Capture the cell that displays the provided text and extract its (X, Y) central coordinate. 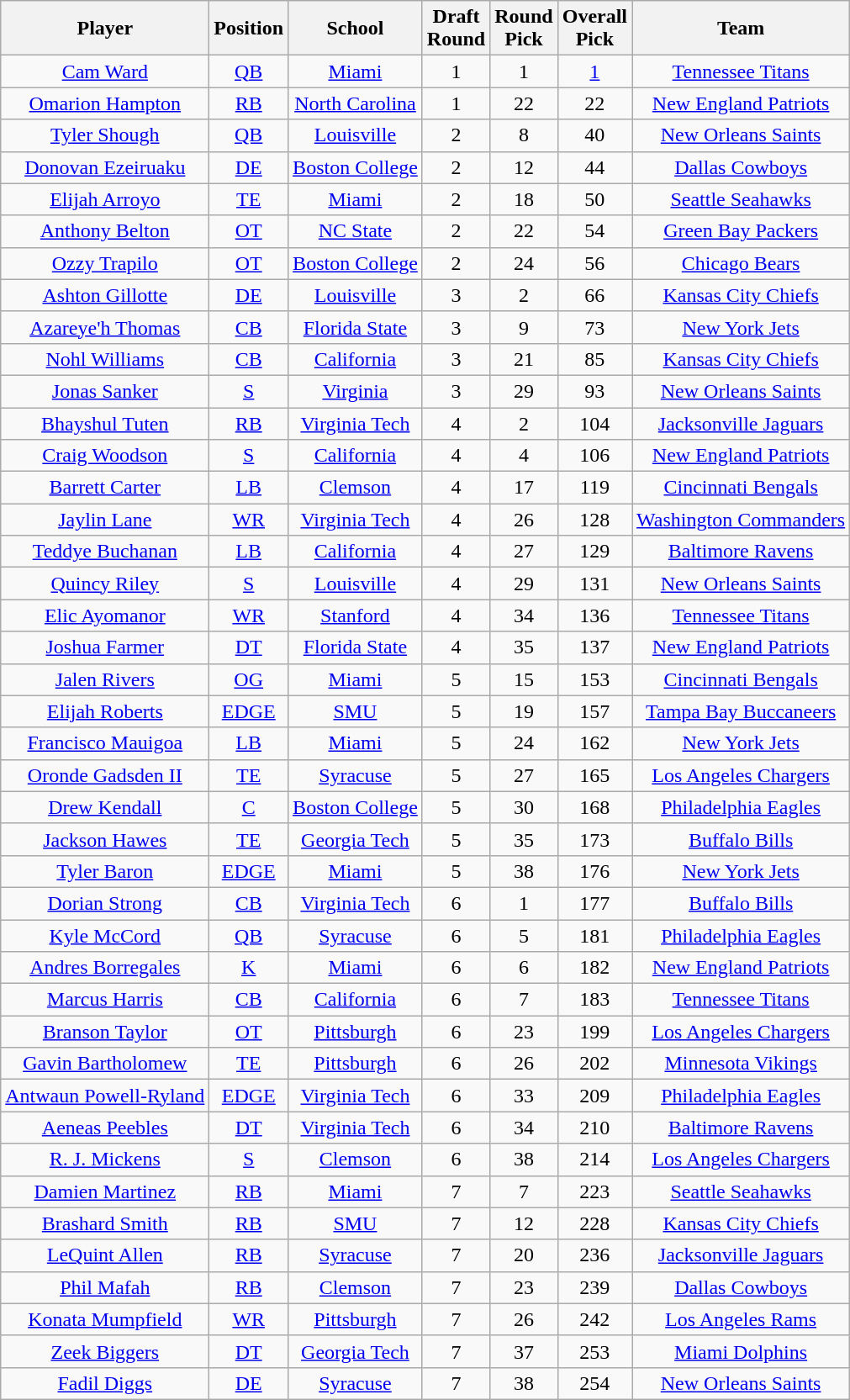
Oronde Gadsden II (105, 775)
Phil Mafah (105, 1287)
182 (594, 968)
K (249, 968)
Virginia (356, 391)
Donovan Ezeiruaku (105, 167)
Zeek Biggers (105, 1351)
Brashard Smith (105, 1223)
176 (594, 871)
Jackson Hawes (105, 839)
RoundPick (524, 29)
Green Bay Packers (742, 231)
128 (594, 520)
37 (524, 1351)
209 (594, 1096)
106 (594, 456)
Elic Ayomanor (105, 615)
Francisco Mauigoa (105, 743)
165 (594, 775)
9 (524, 327)
Washington Commanders (742, 520)
56 (594, 263)
40 (594, 135)
Bhayshul Tuten (105, 423)
239 (594, 1287)
Jalen Rivers (105, 679)
15 (524, 679)
136 (594, 615)
137 (594, 647)
85 (594, 359)
254 (594, 1383)
Ashton Gillotte (105, 295)
DraftRound (456, 29)
Tampa Bay Buccaneers (742, 711)
Branson Taylor (105, 1032)
18 (524, 199)
Drew Kendall (105, 807)
183 (594, 1000)
173 (594, 839)
119 (594, 488)
214 (594, 1160)
Barrett Carter (105, 488)
17 (524, 488)
Fadil Diggs (105, 1383)
199 (594, 1032)
Stanford (356, 615)
129 (594, 552)
Elijah Arroyo (105, 199)
157 (594, 711)
73 (594, 327)
Konata Mumpfield (105, 1319)
LeQuint Allen (105, 1255)
Anthony Belton (105, 231)
Jaylin Lane (105, 520)
253 (594, 1351)
131 (594, 584)
Los Angeles Rams (742, 1319)
Omarion Hampton (105, 103)
NC State (356, 231)
Marcus Harris (105, 1000)
168 (594, 807)
R. J. Mickens (105, 1160)
OG (249, 679)
School (356, 29)
153 (594, 679)
30 (524, 807)
Ozzy Trapilo (105, 263)
OverallPick (594, 29)
Minnesota Vikings (742, 1064)
Kyle McCord (105, 936)
19 (524, 711)
Nohl Williams (105, 359)
Aeneas Peebles (105, 1128)
Miami Dolphins (742, 1351)
202 (594, 1064)
33 (524, 1096)
177 (594, 903)
20 (524, 1255)
66 (594, 295)
Azareye'h Thomas (105, 327)
Team (742, 29)
162 (594, 743)
Cam Ward (105, 71)
54 (594, 231)
242 (594, 1319)
Dorian Strong (105, 903)
236 (594, 1255)
Elijah Roberts (105, 711)
Quincy Riley (105, 584)
Teddye Buchanan (105, 552)
181 (594, 936)
93 (594, 391)
Chicago Bears (742, 263)
104 (594, 423)
21 (524, 359)
210 (594, 1128)
C (249, 807)
228 (594, 1223)
223 (594, 1191)
Craig Woodson (105, 456)
North Carolina (356, 103)
Tyler Shough (105, 135)
Tyler Baron (105, 871)
44 (594, 167)
Gavin Bartholomew (105, 1064)
8 (524, 135)
Damien Martinez (105, 1191)
Jonas Sanker (105, 391)
Player (105, 29)
Andres Borregales (105, 968)
Joshua Farmer (105, 647)
50 (594, 199)
Position (249, 29)
Antwaun Powell-Ryland (105, 1096)
